Search for the cell housing the specified text and yield its [X, Y] center coordinate. 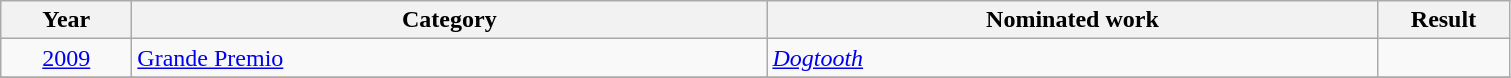
Result [1444, 20]
2009 [66, 58]
Grande Premio [450, 58]
Category [450, 20]
Dogtooth [1072, 58]
Nominated work [1072, 20]
Year [66, 20]
